Determine the (X, Y) coordinate at the center of the cell enclosing the given text.  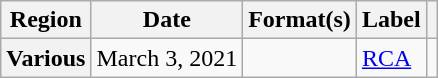
March 3, 2021 (167, 58)
RCA (391, 58)
Label (391, 20)
Various (46, 58)
Date (167, 20)
Region (46, 20)
Format(s) (300, 20)
